Find where the given text appears and provide that cell's center as (x, y) coordinate. 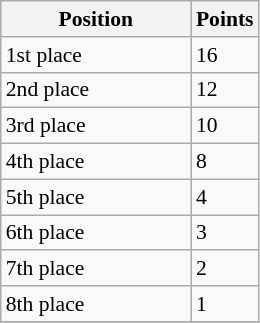
6th place (96, 233)
Points (225, 19)
10 (225, 126)
4 (225, 197)
3 (225, 233)
1st place (96, 55)
16 (225, 55)
12 (225, 90)
2 (225, 269)
8 (225, 162)
Position (96, 19)
2nd place (96, 90)
1 (225, 304)
3rd place (96, 126)
8th place (96, 304)
4th place (96, 162)
7th place (96, 269)
5th place (96, 197)
